Locate the cell with the specified text and output its (X, Y) center coordinate. 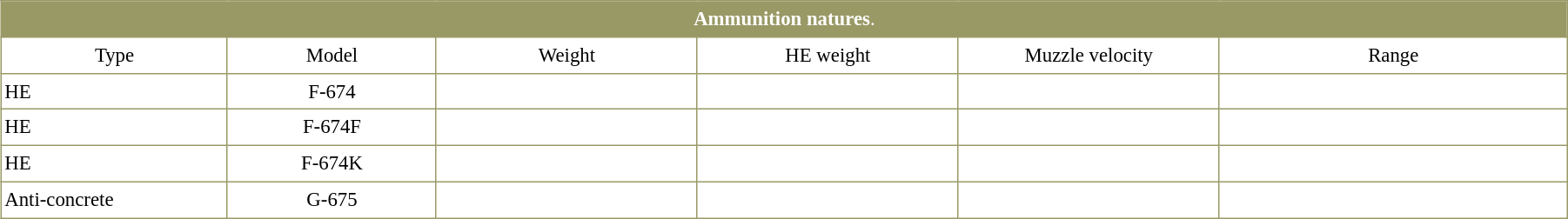
G-675 (332, 200)
HE weight (828, 55)
Muzzle velocity (1089, 55)
F-674K (332, 164)
Anti-concrete (115, 200)
Model (332, 55)
Range (1393, 55)
F-674F (332, 128)
Type (115, 55)
Ammunition natures. (785, 19)
Weight (566, 55)
F-674 (332, 91)
